Capture the cell that displays the provided text and extract its [X, Y] central coordinate. 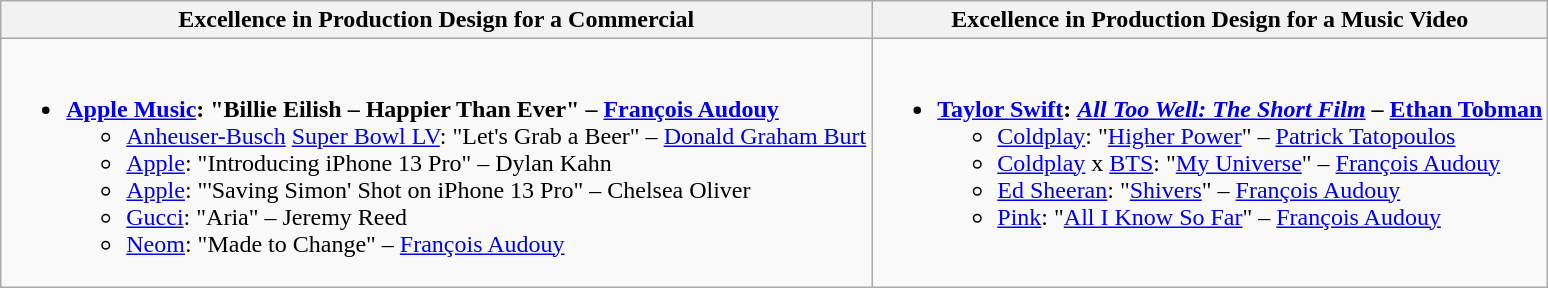
Excellence in Production Design for a Commercial [436, 20]
Excellence in Production Design for a Music Video [1210, 20]
